Identify which cell holds the provided text, then report its [x, y] central coordinate. 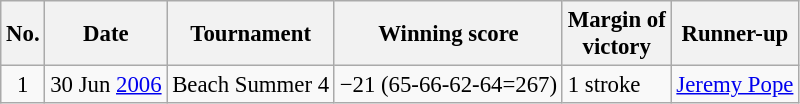
30 Jun 2006 [106, 85]
Margin ofvictory [616, 34]
−21 (65-66-62-64=267) [448, 85]
Runner-up [735, 34]
No. [23, 34]
Winning score [448, 34]
1 [23, 85]
1 stroke [616, 85]
Date [106, 34]
Beach Summer 4 [251, 85]
Jeremy Pope [735, 85]
Tournament [251, 34]
